Extract the [x, y] coordinate from the center of the cell holding the provided text.  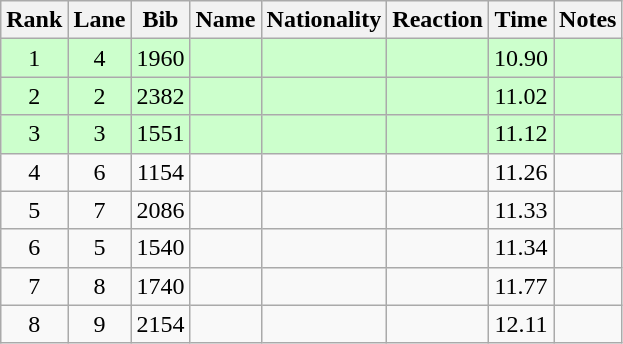
12.11 [520, 324]
11.77 [520, 286]
2382 [160, 96]
1540 [160, 248]
Name [226, 20]
Bib [160, 20]
Rank [34, 20]
10.90 [520, 58]
11.26 [520, 172]
9 [100, 324]
Notes [588, 20]
11.33 [520, 210]
Lane [100, 20]
11.12 [520, 134]
1154 [160, 172]
2154 [160, 324]
Nationality [324, 20]
2086 [160, 210]
1740 [160, 286]
1960 [160, 58]
1 [34, 58]
Reaction [438, 20]
11.34 [520, 248]
1551 [160, 134]
Time [520, 20]
11.02 [520, 96]
